Find where the given text appears and provide that cell's center as (x, y) coordinate. 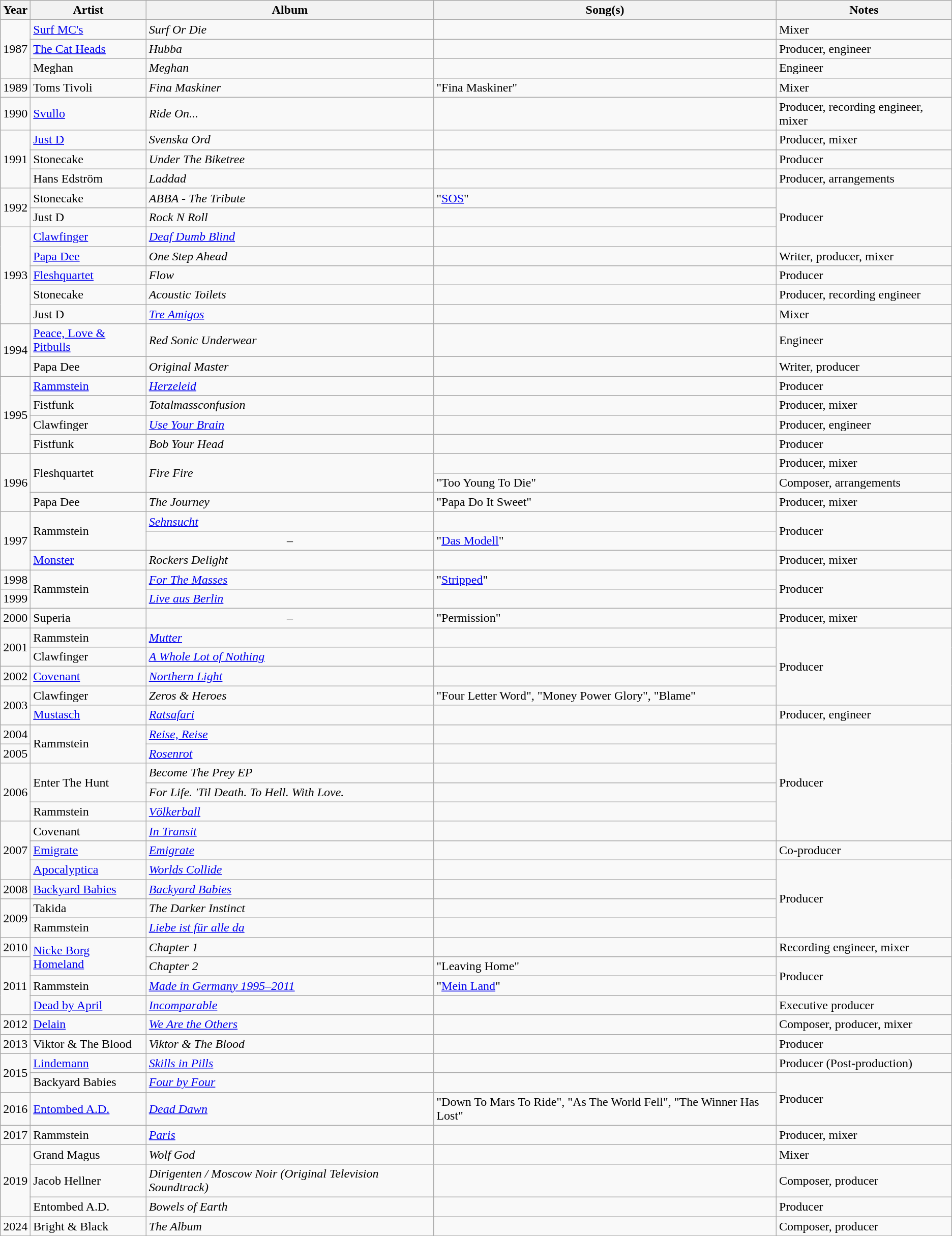
For The Masses (290, 579)
Sehnsucht (290, 521)
1995 (15, 415)
1991 (15, 159)
Ride On... (290, 114)
2005 (15, 753)
Chapter 1 (290, 947)
Song(s) (605, 10)
Incomparable (290, 1005)
Deaf Dumb Blind (290, 236)
2006 (15, 792)
Dirigenten / Moscow Noir (Original Television Soundtrack) (290, 1181)
The Cat Heads (88, 49)
Bob Your Head (290, 444)
The Darker Instinct (290, 909)
Rockers Delight (290, 560)
Tre Amigos (290, 314)
1993 (15, 275)
Takida (88, 909)
1987 (15, 49)
Delain (88, 1024)
"Too Young To Die" (605, 483)
Svullo (88, 114)
"Stripped" (605, 579)
2000 (15, 618)
2001 (15, 647)
Northern Light (290, 676)
Rock N Roll (290, 217)
Fire Fire (290, 473)
Mutter (290, 638)
Reise, Reise (290, 734)
Surf MC's (88, 29)
2019 (15, 1181)
1989 (15, 87)
ABBA - The Tribute (290, 198)
1997 (15, 540)
For Life. 'Til Death. To Hell. With Love. (290, 792)
"Leaving Home" (605, 967)
1990 (15, 114)
The Journey (290, 502)
Year (15, 10)
Liebe ist für alle da (290, 928)
A Whole Lot of Nothing (290, 657)
Paris (290, 1135)
2012 (15, 1024)
Herzeleid (290, 386)
Writer, producer, mixer (864, 256)
Worlds Collide (290, 869)
2015 (15, 1073)
"Down To Mars To Ride", "As The World Fell", "The Winner Has Lost" (605, 1108)
Zeros & Heroes (290, 696)
Mustasch (88, 715)
1996 (15, 483)
Superia (88, 618)
1992 (15, 207)
Jacob Hellner (88, 1181)
Writer, producer (864, 367)
Album (290, 10)
Dead Dawn (290, 1108)
Toms Tivoli (88, 87)
Acoustic Toilets (290, 295)
Svenska Ord (290, 140)
Under The Biketree (290, 159)
"Papa Do It Sweet" (605, 502)
2024 (15, 1226)
In Transit (290, 831)
Totalmassconfusion (290, 405)
Skills in Pills (290, 1063)
"Permission" (605, 618)
Ratsafari (290, 715)
1998 (15, 579)
2017 (15, 1135)
Original Master (290, 367)
Bowels of Earth (290, 1207)
2010 (15, 947)
"Das Modell" (605, 540)
2002 (15, 676)
2008 (15, 889)
Hans Edström (88, 178)
Surf Or Die (290, 29)
The Album (290, 1226)
Composer, producer, mixer (864, 1024)
"Four Letter Word", "Money Power Glory", "Blame" (605, 696)
Red Sonic Underwear (290, 341)
2003 (15, 705)
Peace, Love & Pitbulls (88, 341)
Artist (88, 10)
We Are the Others (290, 1024)
Executive producer (864, 1005)
"Mein Land" (605, 986)
Wolf God (290, 1154)
Nicke Borg Homeland (88, 957)
Recording engineer, mixer (864, 947)
Chapter 2 (290, 967)
Use Your Brain (290, 425)
Apocalyptica (88, 869)
2007 (15, 850)
1999 (15, 599)
Composer, arrangements (864, 483)
Producer, recording engineer, mixer (864, 114)
Producer, arrangements (864, 178)
Notes (864, 10)
1994 (15, 350)
Grand Magus (88, 1154)
"Fina Maskiner" (605, 87)
Co-producer (864, 850)
2011 (15, 986)
2013 (15, 1044)
Völkerball (290, 811)
Enter The Hunt (88, 782)
Live aus Berlin (290, 599)
Fina Maskiner (290, 87)
Made in Germany 1995–2011 (290, 986)
"SOS" (605, 198)
2016 (15, 1108)
Bright & Black (88, 1226)
Hubba (290, 49)
Rosenrot (290, 753)
Producer, recording engineer (864, 295)
2009 (15, 918)
Become The Prey EP (290, 773)
Flow (290, 276)
Producer (Post-production) (864, 1063)
One Step Ahead (290, 256)
Dead by April (88, 1005)
Monster (88, 560)
2004 (15, 734)
Four by Four (290, 1082)
Lindemann (88, 1063)
Laddad (290, 178)
